Return (X, Y) of the center of cell containing provided text 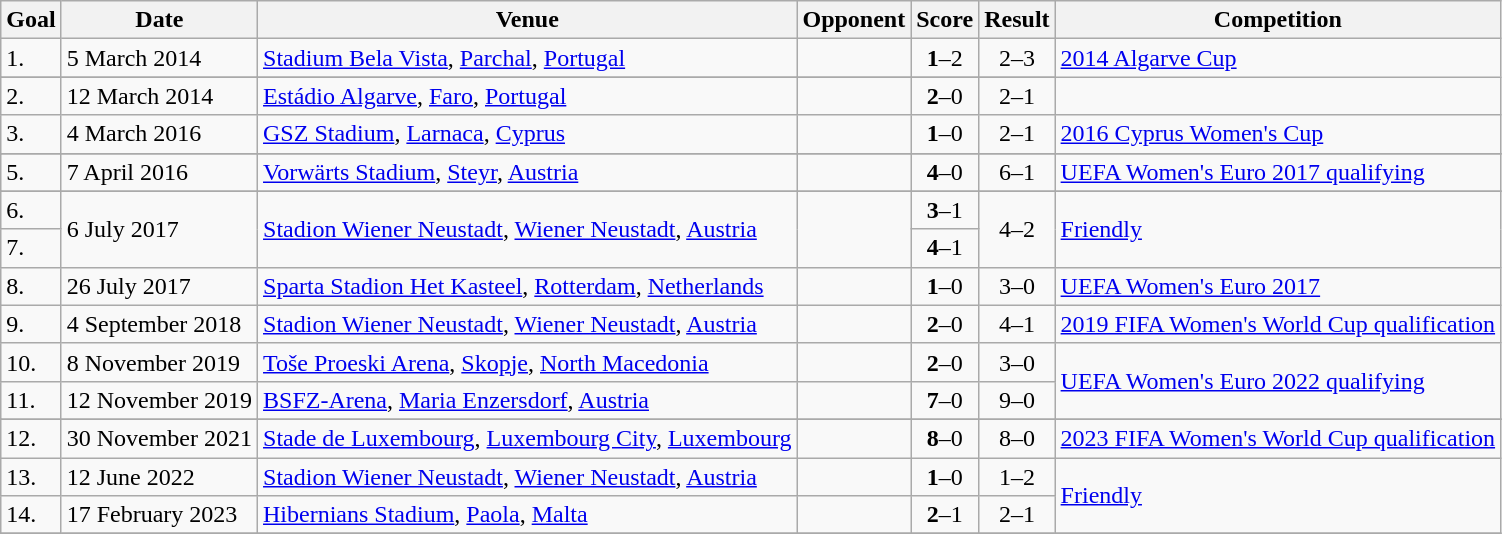
12 June 2022 (159, 477)
30 November 2021 (159, 438)
2019 FIFA Women's World Cup qualification (1278, 324)
4–0 (945, 172)
Sparta Stadion Het Kasteel, Rotterdam, Netherlands (528, 286)
Estádio Algarve, Faro, Portugal (528, 96)
4 March 2016 (159, 134)
7 April 2016 (159, 172)
9–0 (1017, 400)
26 July 2017 (159, 286)
2. (31, 96)
Opponent (854, 20)
1. (31, 58)
Goal (31, 20)
6. (31, 210)
12 November 2019 (159, 400)
3–1 (945, 210)
Stadium Bela Vista, Parchal, Portugal (528, 58)
Score (945, 20)
Hibernians Stadium, Paola, Malta (528, 515)
2016 Cyprus Women's Cup (1278, 134)
Vorwärts Stadium, Steyr, Austria (528, 172)
Toše Proeski Arena, Skopje, North Macedonia (528, 362)
2–3 (1017, 58)
Venue (528, 20)
UEFA Women's Euro 2022 qualifying (1278, 381)
8 November 2019 (159, 362)
4–2 (1017, 229)
2023 FIFA Women's World Cup qualification (1278, 438)
7. (31, 248)
12 March 2014 (159, 96)
BSFZ-Arena, Maria Enzersdorf, Austria (528, 400)
3. (31, 134)
9. (31, 324)
6–1 (1017, 172)
8. (31, 286)
10. (31, 362)
12. (31, 438)
Stade de Luxembourg, Luxembourg City, Luxembourg (528, 438)
6 July 2017 (159, 229)
11. (31, 400)
4 September 2018 (159, 324)
2014 Algarve Cup (1278, 58)
Result (1017, 20)
7–0 (945, 400)
UEFA Women's Euro 2017 qualifying (1278, 172)
Competition (1278, 20)
5. (31, 172)
Date (159, 20)
14. (31, 515)
17 February 2023 (159, 515)
GSZ Stadium, Larnaca, Cyprus (528, 134)
5 March 2014 (159, 58)
13. (31, 477)
UEFA Women's Euro 2017 (1278, 286)
